Scan for the cell matching the given text and deliver its [x, y] coordinate at center. 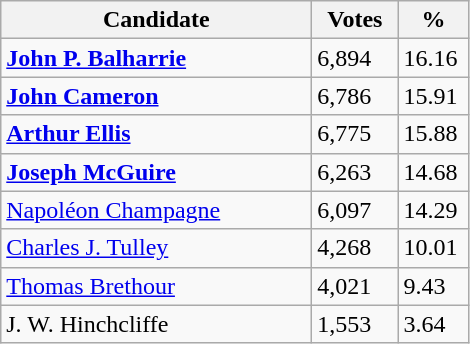
15.88 [434, 134]
Charles J. Tulley [156, 248]
Arthur Ellis [156, 134]
John P. Balharrie [156, 58]
J. W. Hinchcliffe [156, 324]
1,553 [355, 324]
% [434, 20]
10.01 [434, 248]
Votes [355, 20]
15.91 [434, 96]
6,786 [355, 96]
6,263 [355, 172]
6,894 [355, 58]
3.64 [434, 324]
Napoléon Champagne [156, 210]
16.16 [434, 58]
John Cameron [156, 96]
14.29 [434, 210]
9.43 [434, 286]
4,021 [355, 286]
6,097 [355, 210]
Thomas Brethour [156, 286]
Candidate [156, 20]
6,775 [355, 134]
4,268 [355, 248]
Joseph McGuire [156, 172]
14.68 [434, 172]
